Identify which cell holds the provided text, then report its [X, Y] central coordinate. 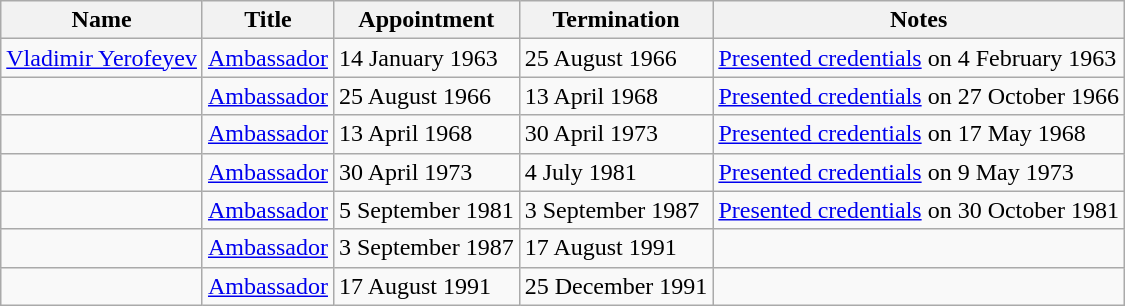
Appointment [426, 20]
5 September 1981 [426, 210]
Presented credentials on 30 October 1981 [919, 210]
Presented credentials on 17 May 1968 [919, 134]
4 July 1981 [616, 172]
Name [102, 20]
25 December 1991 [616, 286]
Title [268, 20]
Vladimir Yerofeyev [102, 58]
14 January 1963 [426, 58]
Notes [919, 20]
Termination [616, 20]
Presented credentials on 27 October 1966 [919, 96]
Presented credentials on 9 May 1973 [919, 172]
Presented credentials on 4 February 1963 [919, 58]
